Provide the [X, Y] coordinate of the cell's center where the given text is located.  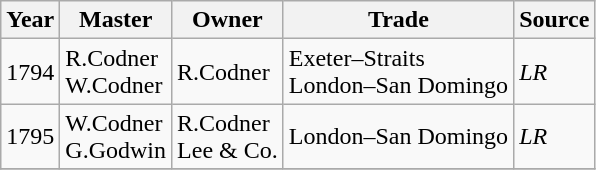
Owner [228, 20]
Exeter–StraitsLondon–San Domingo [398, 72]
R.CodnerW.Codner [116, 72]
London–San Domingo [398, 136]
Trade [398, 20]
R.Codner [228, 72]
R.CodnerLee & Co. [228, 136]
1795 [30, 136]
Source [554, 20]
1794 [30, 72]
Year [30, 20]
W.CodnerG.Godwin [116, 136]
Master [116, 20]
